Return (X, Y) of the center of cell containing provided text 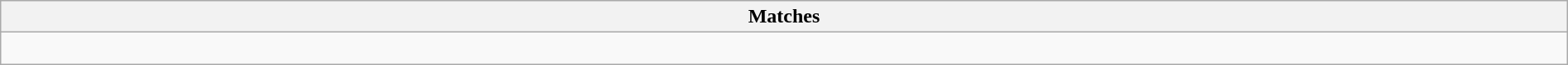
Matches (784, 17)
